Find where the given text appears and provide that cell's center as [X, Y] coordinate. 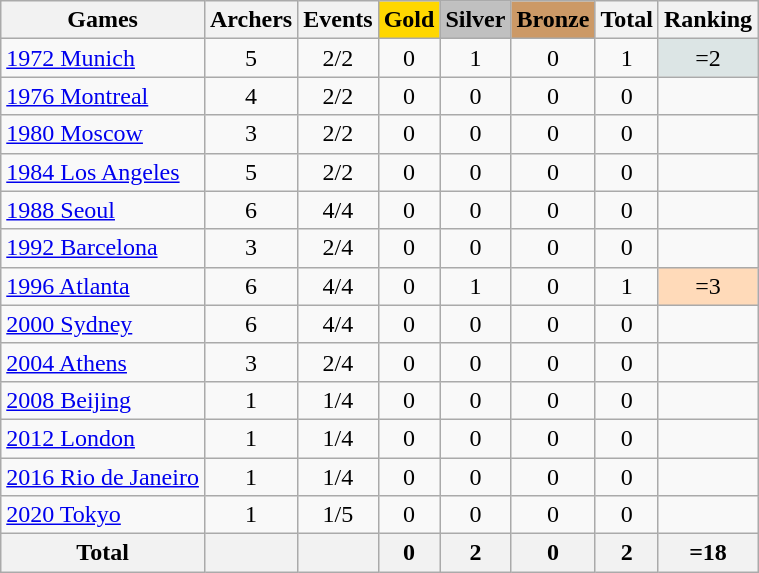
Events [338, 20]
1988 Seoul [103, 210]
Archers [250, 20]
1972 Munich [103, 58]
1996 Atlanta [103, 286]
2020 Tokyo [103, 515]
Games [103, 20]
=18 [708, 553]
1976 Montreal [103, 96]
2012 London [103, 438]
Bronze [553, 20]
Ranking [708, 20]
Silver [476, 20]
2000 Sydney [103, 324]
2004 Athens [103, 362]
1/5 [338, 515]
=3 [708, 286]
=2 [708, 58]
1980 Moscow [103, 134]
Gold [409, 20]
1992 Barcelona [103, 248]
4 [250, 96]
2016 Rio de Janeiro [103, 477]
2008 Beijing [103, 400]
1984 Los Angeles [103, 172]
